Pinpoint the cell where the given text exists, returning its (X, Y) midpoint coordinate. 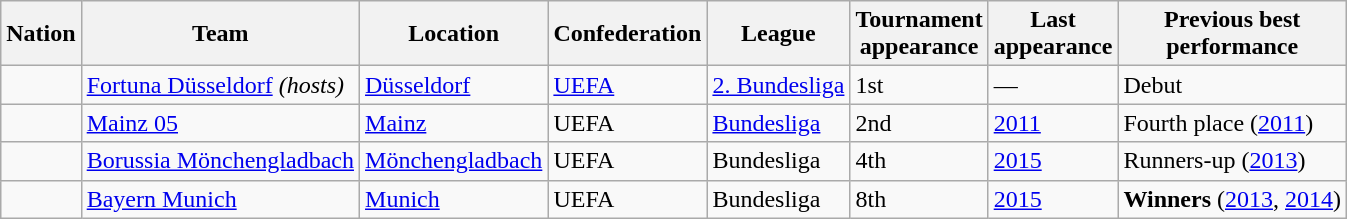
Bayern Munich (220, 199)
Borussia Mönchengladbach (220, 161)
Düsseldorf (454, 85)
— (1053, 85)
League (778, 34)
Nation (41, 34)
Runners-up (2013) (1232, 161)
Location (454, 34)
4th (919, 161)
2011 (1053, 123)
2. Bundesliga (778, 85)
Mainz (454, 123)
Team (220, 34)
Debut (1232, 85)
Tournamentappearance (919, 34)
Munich (454, 199)
Confederation (628, 34)
Mönchengladbach (454, 161)
Mainz 05 (220, 123)
Fourth place (2011) (1232, 123)
Lastappearance (1053, 34)
8th (919, 199)
Fortuna Düsseldorf (hosts) (220, 85)
Winners (2013, 2014) (1232, 199)
Previous bestperformance (1232, 34)
1st (919, 85)
2nd (919, 123)
